Output the (X, Y) coordinate of the center of the cell containing the given text.  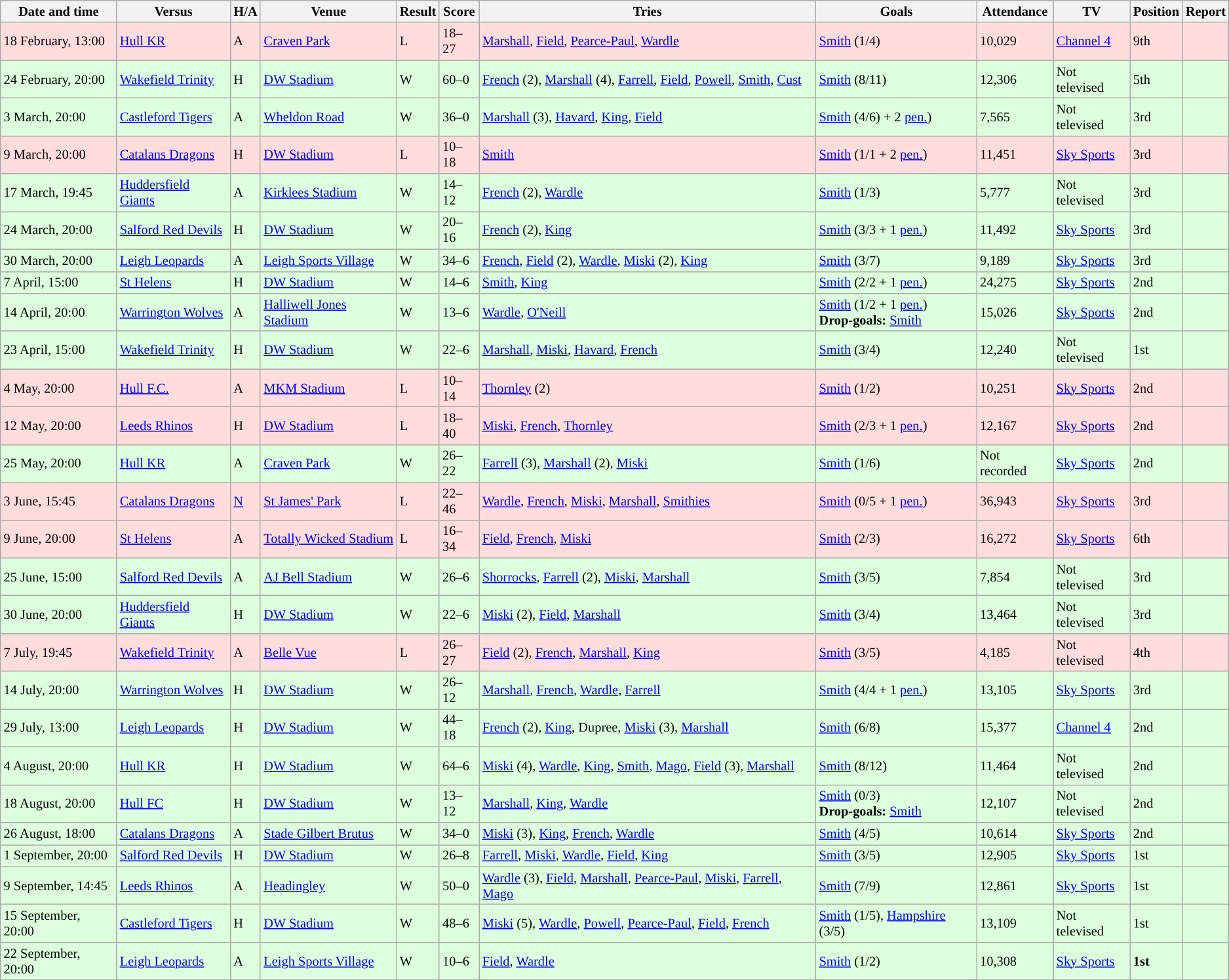
11,492 (1015, 230)
St James' Park (328, 501)
Smith (3/7) (897, 260)
TV (1092, 11)
Belle Vue (328, 652)
Wardle, French, Miski, Marshall, Smithies (648, 501)
3 June, 15:45 (59, 501)
Smith (2/3 + 1 pen.) (897, 425)
9,189 (1015, 260)
18–40 (459, 425)
18 February, 13:00 (59, 41)
13–12 (459, 804)
4 August, 20:00 (59, 766)
30 June, 20:00 (59, 614)
29 July, 13:00 (59, 728)
Miski (3), King, French, Wardle (648, 833)
26–8 (459, 855)
25 May, 20:00 (59, 463)
Smith (648, 155)
18 August, 20:00 (59, 804)
French (2), King (648, 230)
Smith (1/1 + 2 pen.) (897, 155)
Halliwell Jones Stadium (328, 312)
34–0 (459, 833)
Smith (4/4 + 1 pen.) (897, 690)
12,167 (1015, 425)
13,105 (1015, 690)
9 June, 20:00 (59, 539)
Wardle, O'Neill (648, 312)
64–6 (459, 766)
7 April, 15:00 (59, 283)
4 May, 20:00 (59, 388)
5th (1156, 79)
French (2), Wardle (648, 193)
24 February, 20:00 (59, 79)
18–27 (459, 41)
26–27 (459, 652)
French (2), Marshall (4), Farrell, Field, Powell, Smith, Cust (648, 79)
16,272 (1015, 539)
Smith (4/5) (897, 833)
14–12 (459, 193)
Wheldon Road (328, 117)
17 March, 19:45 (59, 193)
Smith, King (648, 283)
12,306 (1015, 79)
20–16 (459, 230)
Field (2), French, Marshall, King (648, 652)
Smith (7/9) (897, 886)
Smith (1/6) (897, 463)
Miski, French, Thornley (648, 425)
Smith (6/8) (897, 728)
10,614 (1015, 833)
Smith (3/3 + 1 pen.) (897, 230)
Smith (8/11) (897, 79)
Smith (2/2 + 1 pen.) (897, 283)
Farrell, Miski, Wardle, Field, King (648, 855)
Venue (328, 11)
Marshall, King, Wardle (648, 804)
Thornley (2) (648, 388)
Totally Wicked Stadium (328, 539)
Smith (4/6) + 2 pen.) (897, 117)
10,251 (1015, 388)
Stade Gilbert Brutus (328, 833)
Smith (0/5 + 1 pen.) (897, 501)
10,308 (1015, 961)
3 March, 20:00 (59, 117)
30 March, 20:00 (59, 260)
Result (418, 11)
9 March, 20:00 (59, 155)
60–0 (459, 79)
12,240 (1015, 350)
24,275 (1015, 283)
22–46 (459, 501)
Smith (8/12) (897, 766)
Field, French, Miski (648, 539)
7,854 (1015, 577)
Report (1206, 11)
15,026 (1015, 312)
10–6 (459, 961)
12,905 (1015, 855)
11,451 (1015, 155)
N (246, 501)
Smith (1/2 + 1 pen.)Drop-goals: Smith (897, 312)
22 September, 20:00 (59, 961)
36–0 (459, 117)
Kirklees Stadium (328, 193)
Tries (648, 11)
12,861 (1015, 886)
Farrell (3), Marshall (2), Miski (648, 463)
44–18 (459, 728)
26 August, 18:00 (59, 833)
4,185 (1015, 652)
Smith (1/4) (897, 41)
10–18 (459, 155)
7 July, 19:45 (59, 652)
48–6 (459, 923)
26–12 (459, 690)
French, Field (2), Wardle, Miski (2), King (648, 260)
25 June, 15:00 (59, 577)
Marshall (3), Havard, King, Field (648, 117)
11,464 (1015, 766)
Score (459, 11)
Hull FC (174, 804)
Smith (0/3)Drop-goals: Smith (897, 804)
Wardle (3), Field, Marshall, Pearce-Paul, Miski, Farrell, Mago (648, 886)
Position (1156, 11)
16–34 (459, 539)
15,377 (1015, 728)
15 September, 20:00 (59, 923)
9 September, 14:45 (59, 886)
Smith (1/3) (897, 193)
34–6 (459, 260)
24 March, 20:00 (59, 230)
13,109 (1015, 923)
13,464 (1015, 614)
10,029 (1015, 41)
4th (1156, 652)
12 May, 20:00 (59, 425)
14 April, 20:00 (59, 312)
H/A (246, 11)
14–6 (459, 283)
Attendance (1015, 11)
26–22 (459, 463)
5,777 (1015, 193)
Miski (2), Field, Marshall (648, 614)
Miski (5), Wardle, Powell, Pearce-Paul, Field, French (648, 923)
Headingley (328, 886)
Field, Wardle (648, 961)
Goals (897, 11)
Date and time (59, 11)
Marshall, French, Wardle, Farrell (648, 690)
14 July, 20:00 (59, 690)
6th (1156, 539)
AJ Bell Stadium (328, 577)
36,943 (1015, 501)
50–0 (459, 886)
9th (1156, 41)
Marshall, Field, Pearce-Paul, Wardle (648, 41)
12,107 (1015, 804)
French (2), King, Dupree, Miski (3), Marshall (648, 728)
Marshall, Miski, Havard, French (648, 350)
Smith (2/3) (897, 539)
Versus (174, 11)
13–6 (459, 312)
23 April, 15:00 (59, 350)
7,565 (1015, 117)
Miski (4), Wardle, King, Smith, Mago, Field (3), Marshall (648, 766)
1 September, 20:00 (59, 855)
26–6 (459, 577)
10–14 (459, 388)
Smith (1/5), Hampshire (3/5) (897, 923)
MKM Stadium (328, 388)
Shorrocks, Farrell (2), Miski, Marshall (648, 577)
Not recorded (1015, 463)
Hull F.C. (174, 388)
